Find where the given text appears and provide that cell's center as (X, Y) coordinate. 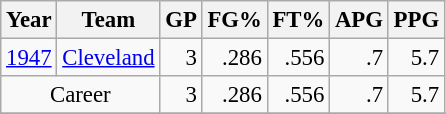
Team (108, 20)
1947 (29, 58)
PPG (416, 20)
GP (181, 20)
APG (360, 20)
Year (29, 20)
FG% (234, 20)
FT% (298, 20)
Cleveland (108, 58)
Career (80, 95)
